Detect which cell encompasses the target text, then output its (x, y) center coordinate. 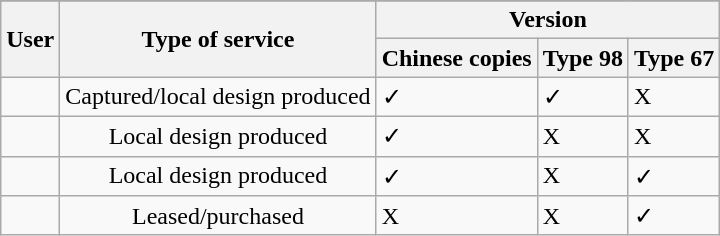
Chinese copies (456, 58)
Type 98 (582, 58)
Leased/purchased (218, 216)
Captured/local design produced (218, 97)
Version (548, 20)
Type 67 (674, 58)
Type of service (218, 39)
User (30, 39)
